Find where the given text appears and provide that cell's center as [X, Y] coordinate. 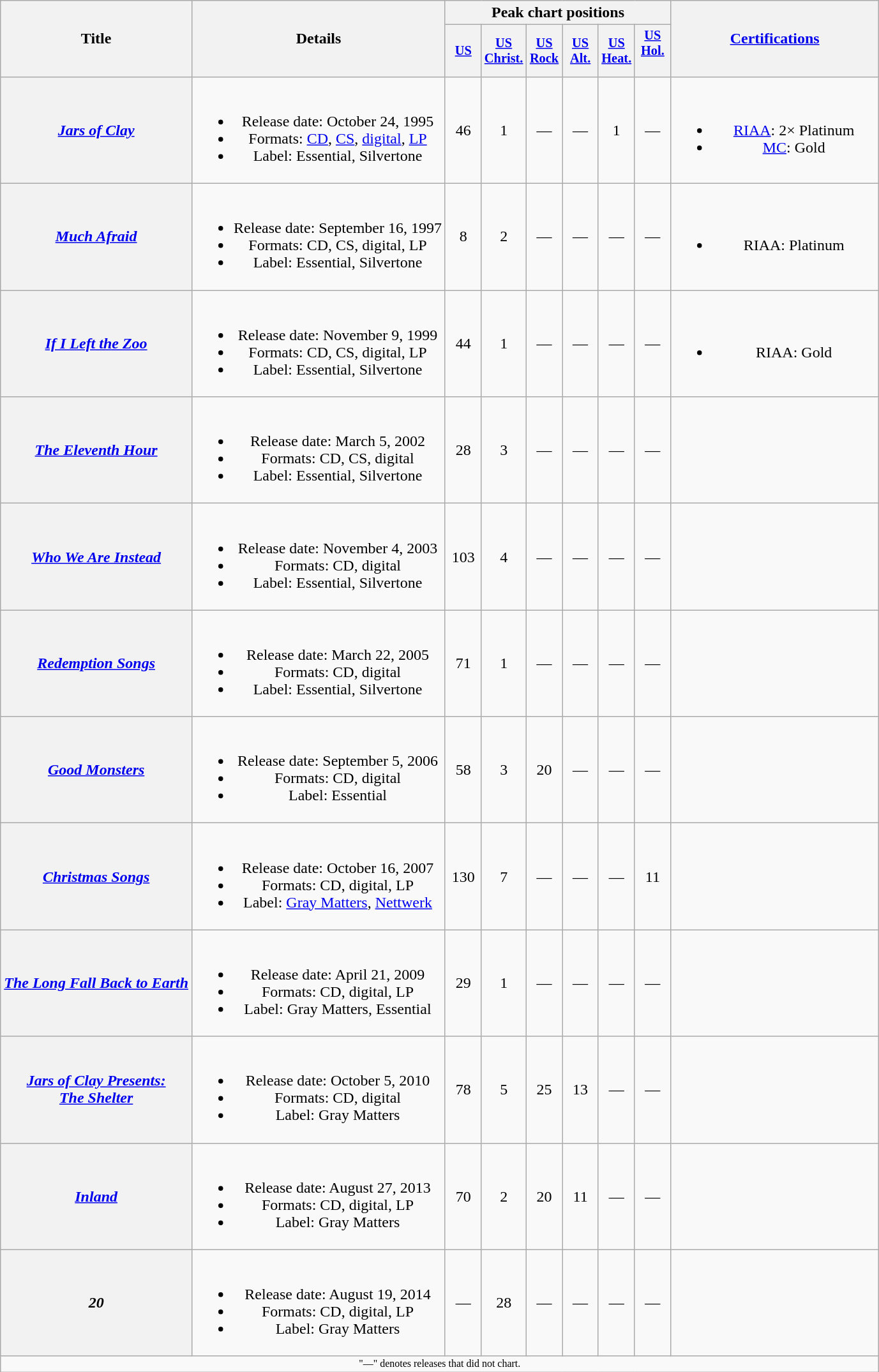
Release date: September 5, 2006Formats: CD, digitalLabel: Essential [319, 770]
71 [463, 664]
7 [504, 877]
Release date: April 21, 2009Formats: CD, digital, LPLabel: Gray Matters, Essential [319, 983]
13 [581, 1090]
Much Afraid [96, 237]
Release date: August 19, 2014Formats: CD, digital, LPLabel: Gray Matters [319, 1303]
USAlt. [581, 51]
RIAA: Platinum [775, 237]
44 [463, 343]
RIAA: 2× PlatinumMC: Gold [775, 130]
Details [319, 39]
103 [463, 556]
Release date: October 16, 2007Formats: CD, digital, LPLabel: Gray Matters, Nettwerk [319, 877]
USHeat. [617, 51]
Inland [96, 1196]
RIAA: Gold [775, 343]
4 [504, 556]
Redemption Songs [96, 664]
5 [504, 1090]
The Eleventh Hour [96, 451]
Release date: August 27, 2013Formats: CD, digital, LPLabel: Gray Matters [319, 1196]
"—" denotes releases that did not chart. [440, 1364]
USChrist. [504, 51]
78 [463, 1090]
Release date: November 4, 2003Formats: CD, digitalLabel: Essential, Silvertone [319, 556]
Release date: October 5, 2010Formats: CD, digitalLabel: Gray Matters [319, 1090]
Release date: October 24, 1995Formats: CD, CS, digital, LPLabel: Essential, Silvertone [319, 130]
Release date: November 9, 1999Formats: CD, CS, digital, LPLabel: Essential, Silvertone [319, 343]
Peak chart positions [558, 13]
Release date: September 16, 1997Formats: CD, CS, digital, LPLabel: Essential, Silvertone [319, 237]
USHol. [652, 51]
8 [463, 237]
Jars of Clay Presents:The Shelter [96, 1090]
Good Monsters [96, 770]
46 [463, 130]
Release date: March 22, 2005Formats: CD, digitalLabel: Essential, Silvertone [319, 664]
Release date: March 5, 2002Formats: CD, CS, digitalLabel: Essential, Silvertone [319, 451]
US [463, 51]
Who We Are Instead [96, 556]
Title [96, 39]
29 [463, 983]
70 [463, 1196]
If I Left the Zoo [96, 343]
130 [463, 877]
USRock [544, 51]
Christmas Songs [96, 877]
Jars of Clay [96, 130]
25 [544, 1090]
The Long Fall Back to Earth [96, 983]
58 [463, 770]
Certifications [775, 39]
